From the cell containing the given text, extract its center point as (x, y) coordinate. 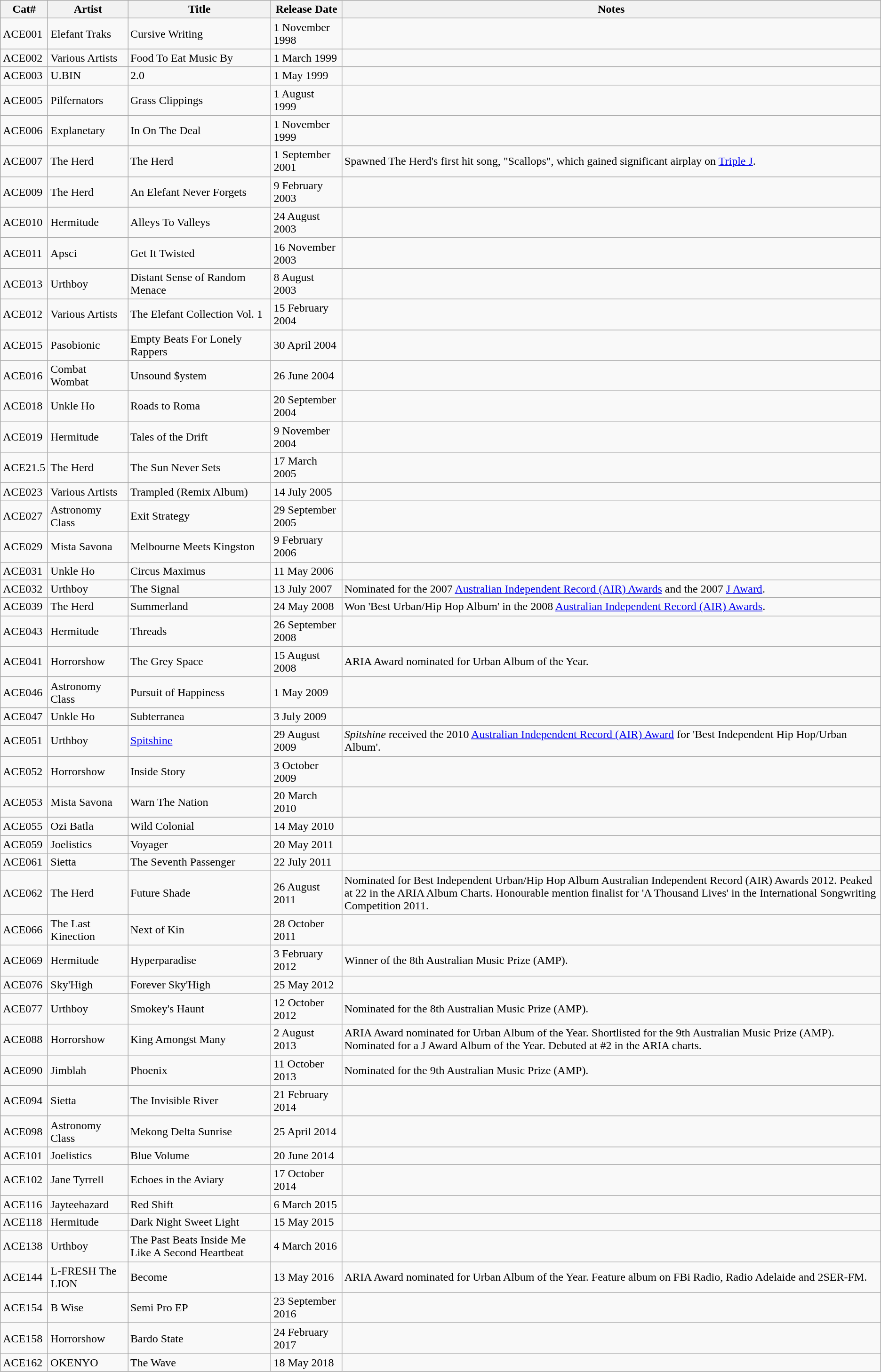
Food To Eat Music By (200, 58)
17 March 2005 (306, 468)
ACE013 (24, 283)
15 February 2004 (306, 314)
ACE138 (24, 1246)
ACE019 (24, 437)
25 April 2014 (306, 1131)
26 August 2011 (306, 893)
1 November 1998 (306, 34)
8 August 2003 (306, 283)
2 August 2013 (306, 1039)
B Wise (88, 1308)
Sky'High (88, 985)
Nominated for the 2007 Australian Independent Record (AIR) Awards and the 2007 J Award. (611, 589)
1 May 2009 (306, 692)
ACE061 (24, 862)
Threads (200, 631)
3 October 2009 (306, 771)
Notes (611, 9)
24 May 2008 (306, 607)
22 July 2011 (306, 862)
4 March 2016 (306, 1246)
Pilfernators (88, 100)
Summerland (200, 607)
20 June 2014 (306, 1155)
The Elefant Collection Vol. 1 (200, 314)
25 May 2012 (306, 985)
13 July 2007 (306, 589)
ACE158 (24, 1339)
Forever Sky'High (200, 985)
Smokey's Haunt (200, 1009)
The Past Beats Inside Me Like A Second Heartbeat (200, 1246)
Future Shade (200, 893)
Empty Beats For Lonely Rappers (200, 345)
23 September 2016 (306, 1308)
ACE031 (24, 571)
ACE006 (24, 131)
ACE066 (24, 930)
14 July 2005 (306, 492)
ACE046 (24, 692)
ACE098 (24, 1131)
ACE062 (24, 893)
21 February 2014 (306, 1100)
Spitshine received the 2010 Australian Independent Record (AIR) Award for 'Best Independent Hip Hop/Urban Album'. (611, 741)
Wild Colonial (200, 826)
Nominated for the 9th Australian Music Prize (AMP). (611, 1070)
Hyperparadise (200, 960)
Bardo State (200, 1339)
ACE059 (24, 844)
ARIA Award nominated for Urban Album of the Year. (611, 662)
Pursuit of Happiness (200, 692)
18 May 2018 (306, 1363)
20 May 2011 (306, 844)
In On The Deal (200, 131)
Jimblah (88, 1070)
Trampled (Remix Album) (200, 492)
Spawned The Herd's first hit song, "Scallops", which gained significant airplay on Triple J. (611, 161)
1 August 1999 (306, 100)
20 March 2010 (306, 802)
15 August 2008 (306, 662)
The Seventh Passenger (200, 862)
ACE052 (24, 771)
9 February 2003 (306, 192)
Cursive Writing (200, 34)
The Last Kinection (88, 930)
Exit Strategy (200, 516)
ACE005 (24, 100)
2.0 (200, 76)
Winner of the 8th Australian Music Prize (AMP). (611, 960)
29 August 2009 (306, 741)
ACE002 (24, 58)
ACE032 (24, 589)
1 November 1999 (306, 131)
ACE027 (24, 516)
Echoes in the Aviary (200, 1179)
11 May 2006 (306, 571)
ACE076 (24, 985)
28 October 2011 (306, 930)
Melbourne Meets Kingston (200, 547)
Elefant Traks (88, 34)
Semi Pro EP (200, 1308)
24 August 2003 (306, 222)
1 September 2001 (306, 161)
3 July 2009 (306, 716)
ACE016 (24, 376)
ACE043 (24, 631)
Release Date (306, 9)
King Amongst Many (200, 1039)
Voyager (200, 844)
Get It Twisted (200, 253)
ACE012 (24, 314)
1 May 1999 (306, 76)
Unsound $ystem (200, 376)
9 February 2006 (306, 547)
ACE144 (24, 1277)
ACE118 (24, 1222)
ACE162 (24, 1363)
Inside Story (200, 771)
U.BIN (88, 76)
ACE029 (24, 547)
ACE023 (24, 492)
3 February 2012 (306, 960)
26 June 2004 (306, 376)
9 November 2004 (306, 437)
14 May 2010 (306, 826)
ACE010 (24, 222)
Phoenix (200, 1070)
Dark Night Sweet Light (200, 1222)
Become (200, 1277)
ACE001 (24, 34)
L-FRESH The LION (88, 1277)
ACE154 (24, 1308)
6 March 2015 (306, 1204)
12 October 2012 (306, 1009)
ACE053 (24, 802)
OKENYO (88, 1363)
Jane Tyrrell (88, 1179)
ACE039 (24, 607)
Ozi Batla (88, 826)
Circus Maximus (200, 571)
Blue Volume (200, 1155)
ACE041 (24, 662)
Warn The Nation (200, 802)
ACE21.5 (24, 468)
The Sun Never Sets (200, 468)
ACE088 (24, 1039)
The Signal (200, 589)
ACE051 (24, 741)
29 September 2005 (306, 516)
ARIA Award nominated for Urban Album of the Year. Feature album on FBi Radio, Radio Adelaide and 2SER-FM. (611, 1277)
Pasobionic (88, 345)
17 October 2014 (306, 1179)
Tales of the Drift (200, 437)
The Wave (200, 1363)
Combat Wombat (88, 376)
Nominated for the 8th Australian Music Prize (AMP). (611, 1009)
ACE116 (24, 1204)
Jayteehazard (88, 1204)
ACE011 (24, 253)
Artist (88, 9)
15 May 2015 (306, 1222)
16 November 2003 (306, 253)
ACE003 (24, 76)
Next of Kin (200, 930)
Mekong Delta Sunrise (200, 1131)
Alleys To Valleys (200, 222)
13 May 2016 (306, 1277)
Grass Clippings (200, 100)
Won 'Best Urban/Hip Hop Album' in the 2008 Australian Independent Record (AIR) Awards. (611, 607)
ACE101 (24, 1155)
30 April 2004 (306, 345)
ACE055 (24, 826)
24 February 2017 (306, 1339)
ACE047 (24, 716)
11 October 2013 (306, 1070)
ACE007 (24, 161)
Title (200, 9)
Subterranea (200, 716)
ACE090 (24, 1070)
Spitshine (200, 741)
ACE102 (24, 1179)
ACE018 (24, 407)
Explanetary (88, 131)
Cat# (24, 9)
20 September 2004 (306, 407)
1 March 1999 (306, 58)
Apsci (88, 253)
The Grey Space (200, 662)
ACE069 (24, 960)
ACE094 (24, 1100)
Roads to Roma (200, 407)
ACE015 (24, 345)
An Elefant Never Forgets (200, 192)
The Invisible River (200, 1100)
Distant Sense of Random Menace (200, 283)
26 September 2008 (306, 631)
Red Shift (200, 1204)
ACE009 (24, 192)
ACE077 (24, 1009)
